Locate the cell with the specified text and output its (x, y) center coordinate. 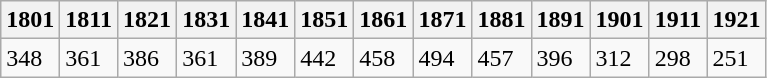
251 (736, 58)
1821 (148, 20)
396 (560, 58)
1851 (324, 20)
457 (502, 58)
442 (324, 58)
458 (384, 58)
1811 (89, 20)
1871 (442, 20)
386 (148, 58)
1881 (502, 20)
312 (620, 58)
494 (442, 58)
1861 (384, 20)
1891 (560, 20)
389 (266, 58)
1921 (736, 20)
1831 (206, 20)
1841 (266, 20)
298 (678, 58)
1901 (620, 20)
1801 (30, 20)
348 (30, 58)
1911 (678, 20)
